Identify which cell holds the provided text, then report its [x, y] central coordinate. 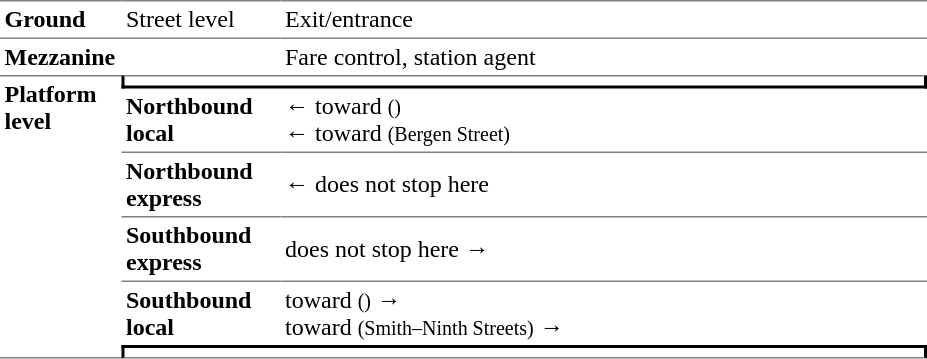
toward () → toward (Smith–Ninth Streets) → [603, 314]
Southbound local [202, 314]
Street level [202, 19]
← does not stop here [603, 185]
Northbound local [202, 120]
Southbound express [202, 250]
← toward ()← toward (Bergen Street) [603, 120]
Mezzanine [140, 57]
Northbound express [202, 185]
Exit/entrance [603, 19]
Fare control, station agent [603, 57]
Ground [61, 19]
does not stop here → [603, 250]
Platform level [61, 217]
